Find where the given text appears and provide that cell's center as [x, y] coordinate. 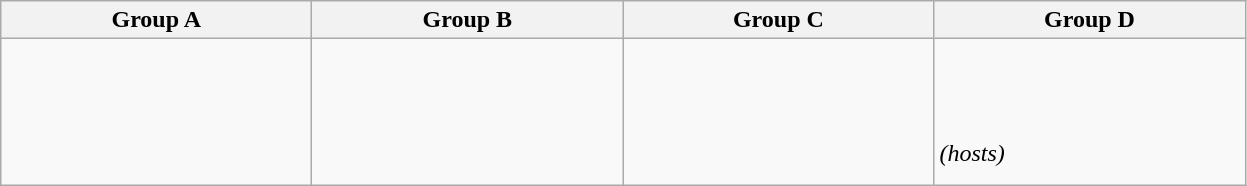
Group D [1090, 20]
Group B [468, 20]
Group A [156, 20]
(hosts) [1090, 112]
Group C [778, 20]
